Find where the given text appears and provide that cell's center as (x, y) coordinate. 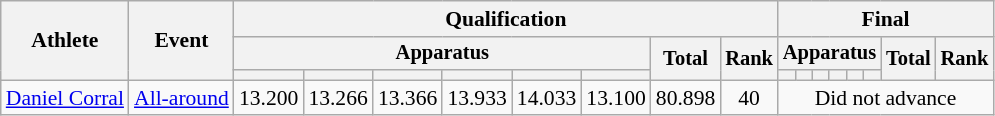
All-around (182, 98)
13.266 (338, 98)
Daniel Corral (65, 98)
13.200 (268, 98)
Did not advance (886, 98)
13.933 (476, 98)
40 (749, 98)
Qualification (506, 19)
13.366 (408, 98)
13.100 (616, 98)
Event (182, 40)
14.033 (546, 98)
Final (886, 19)
Athlete (65, 40)
80.898 (686, 98)
